Scan for the cell matching the given text and deliver its [x, y] coordinate at center. 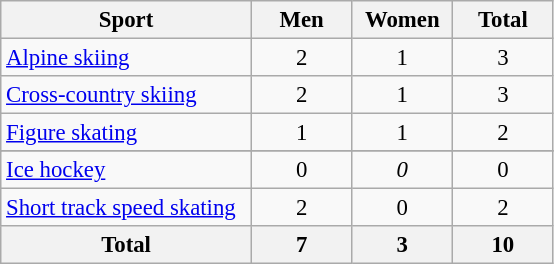
Ice hockey [126, 170]
Men [302, 20]
Women [402, 20]
Cross-country skiing [126, 95]
Alpine skiing [126, 58]
7 [302, 245]
Sport [126, 20]
10 [504, 245]
Figure skating [126, 133]
Short track speed skating [126, 208]
